Return the (x, y) coordinate for the center point of the cell that contains the specified text.  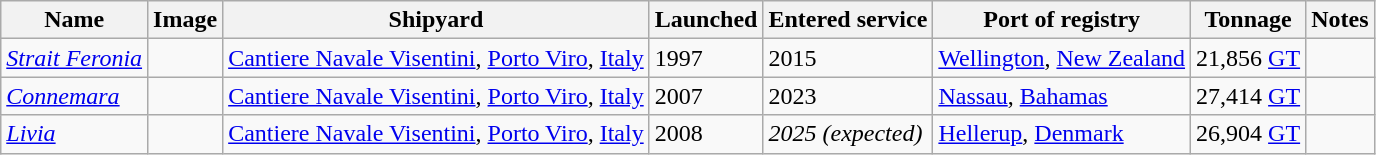
Name (74, 20)
2015 (848, 58)
Entered service (848, 20)
Tonnage (1248, 20)
Nassau, Bahamas (1062, 96)
2023 (848, 96)
Launched (706, 20)
21,856 GT (1248, 58)
Strait Feronia (74, 58)
26,904 GT (1248, 134)
Port of registry (1062, 20)
Connemara (74, 96)
Livia (74, 134)
2007 (706, 96)
Wellington, New Zealand (1062, 58)
Shipyard (436, 20)
Image (186, 20)
Notes (1340, 20)
2008 (706, 134)
27,414 GT (1248, 96)
Hellerup, Denmark (1062, 134)
2025 (expected) (848, 134)
1997 (706, 58)
